Pinpoint the cell where the given text exists, returning its (x, y) midpoint coordinate. 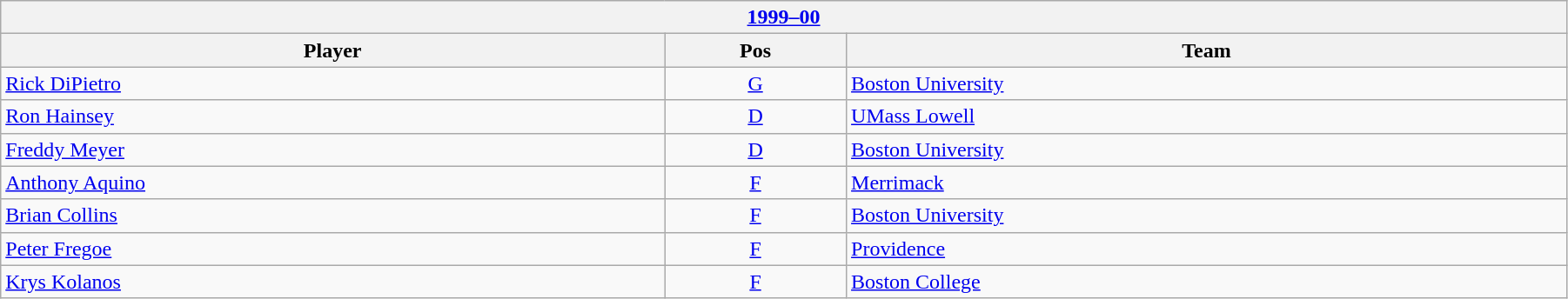
1999–00 (784, 17)
Freddy Meyer (332, 149)
Rick DiPietro (332, 83)
Team (1207, 50)
Peter Fregoe (332, 249)
Pos (755, 50)
Krys Kolanos (332, 282)
Brian Collins (332, 216)
UMass Lowell (1207, 116)
Merrimack (1207, 183)
G (755, 83)
Providence (1207, 249)
Ron Hainsey (332, 116)
Boston College (1207, 282)
Anthony Aquino (332, 183)
Player (332, 50)
